Scan for the cell matching the given text and deliver its (X, Y) coordinate at center. 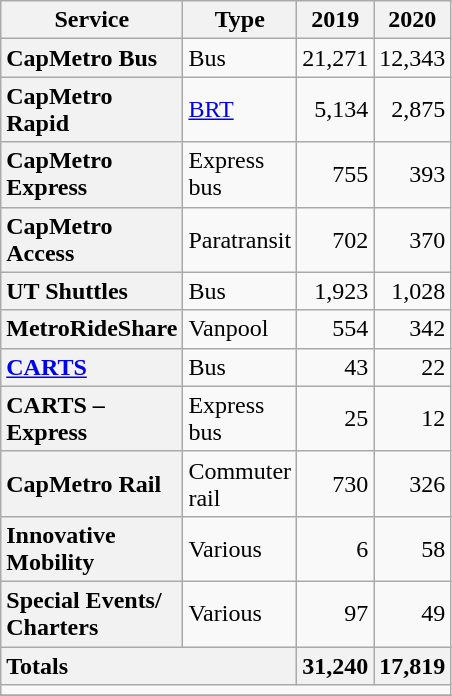
58 (412, 548)
49 (412, 614)
22 (412, 367)
755 (336, 174)
342 (412, 329)
CapMetro Express (92, 174)
2020 (412, 20)
Special Events/ Charters (92, 614)
Innovative Mobility (92, 548)
Paratransit (240, 240)
25 (336, 418)
326 (412, 484)
97 (336, 614)
393 (412, 174)
730 (336, 484)
CARTS (92, 367)
Vanpool (240, 329)
12,343 (412, 58)
MetroRideShare (92, 329)
Commuter rail (240, 484)
702 (336, 240)
Service (92, 20)
1,923 (336, 291)
21,271 (336, 58)
31,240 (336, 665)
5,134 (336, 110)
CapMetro Access (92, 240)
6 (336, 548)
2,875 (412, 110)
CARTS – Express (92, 418)
CapMetro Bus (92, 58)
CapMetro Rail (92, 484)
Type (240, 20)
1,028 (412, 291)
2019 (336, 20)
43 (336, 367)
17,819 (412, 665)
370 (412, 240)
UT Shuttles (92, 291)
554 (336, 329)
BRT (240, 110)
12 (412, 418)
Totals (149, 665)
CapMetro Rapid (92, 110)
